Locate the cell with the specified text and output its (X, Y) center coordinate. 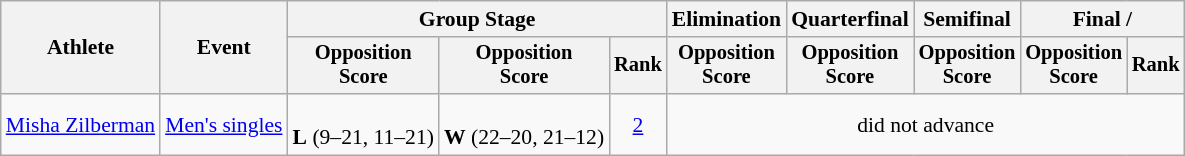
Athlete (80, 48)
Men's singles (224, 124)
Elimination (726, 19)
2 (638, 124)
did not advance (926, 124)
Group Stage (478, 19)
L (9–21, 11–21) (364, 124)
Final / (1102, 19)
W (22–20, 21–12) (524, 124)
Quarterfinal (850, 19)
Semifinal (968, 19)
Event (224, 48)
Misha Zilberman (80, 124)
